Pinpoint the cell where the given text exists, returning its [x, y] midpoint coordinate. 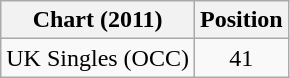
Chart (2011) [98, 20]
41 [241, 58]
Position [241, 20]
UK Singles (OCC) [98, 58]
